Determine the (x, y) coordinate at the center of the cell enclosing the given text.  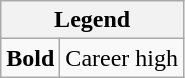
Career high (122, 58)
Bold (30, 58)
Legend (92, 20)
